Search for the cell housing the specified text and yield its (X, Y) center coordinate. 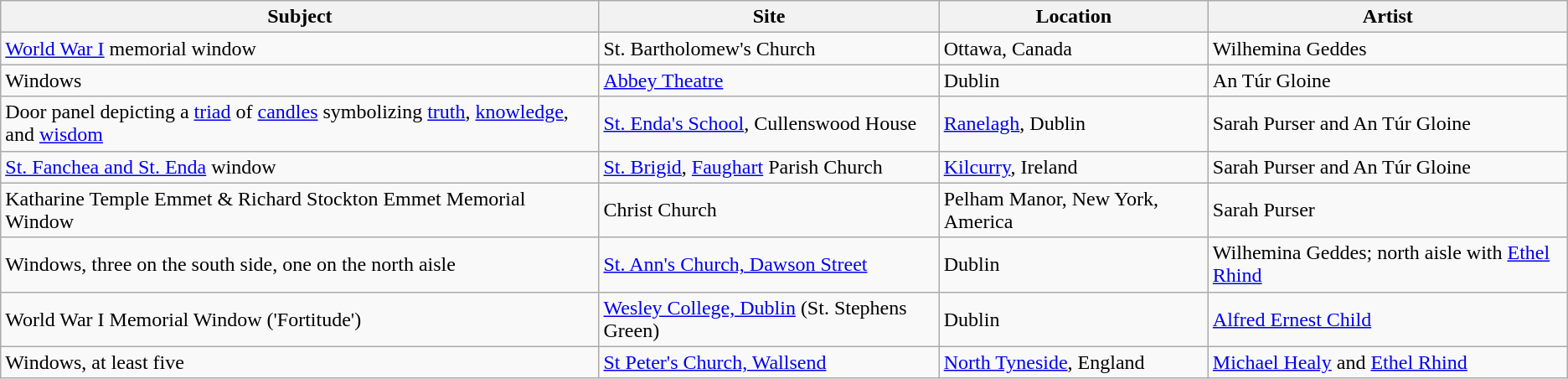
Abbey Theatre (769, 80)
Alfred Ernest Child (1387, 319)
St. Fanchea and St. Enda window (300, 167)
An Túr Gloine (1387, 80)
Wilhemina Geddes; north aisle with Ethel Rhind (1387, 265)
Windows (300, 80)
Katharine Temple Emmet & Richard Stockton Emmet Memorial Window (300, 210)
Michael Healy and Ethel Rhind (1387, 362)
Christ Church (769, 210)
Ranelagh, Dublin (1074, 124)
Kilcurry, Ireland (1074, 167)
Windows, three on the south side, one on the north aisle (300, 265)
Pelham Manor, New York, America (1074, 210)
Door panel depicting a triad of candles symbolizing truth, knowledge, and wisdom (300, 124)
Subject (300, 17)
Sarah Purser (1387, 210)
World War I Memorial Window ('Fortitude') (300, 319)
Site (769, 17)
Location (1074, 17)
Wesley College, Dublin (St. Stephens Green) (769, 319)
St. Bartholomew's Church (769, 49)
St Peter's Church, Wallsend (769, 362)
World War I memorial window (300, 49)
St. Enda's School, Cullenswood House (769, 124)
Wilhemina Geddes (1387, 49)
St. Brigid, Faughart Parish Church (769, 167)
Windows, at least five (300, 362)
North Tyneside, England (1074, 362)
Artist (1387, 17)
St. Ann's Church, Dawson Street (769, 265)
Ottawa, Canada (1074, 49)
